Search for the cell housing the specified text and yield its [x, y] center coordinate. 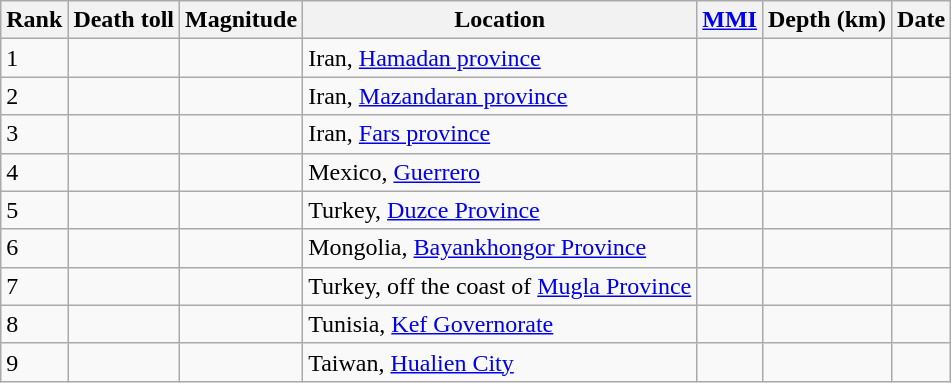
Location [500, 20]
Rank [34, 20]
1 [34, 58]
5 [34, 210]
Turkey, off the coast of Mugla Province [500, 286]
Iran, Hamadan province [500, 58]
7 [34, 286]
4 [34, 172]
Tunisia, Kef Governorate [500, 324]
Turkey, Duzce Province [500, 210]
Taiwan, Hualien City [500, 362]
6 [34, 248]
Date [922, 20]
Mongolia, Bayankhongor Province [500, 248]
8 [34, 324]
Death toll [124, 20]
Depth (km) [826, 20]
Magnitude [242, 20]
Mexico, Guerrero [500, 172]
MMI [730, 20]
3 [34, 134]
Iran, Fars province [500, 134]
Iran, Mazandaran province [500, 96]
9 [34, 362]
2 [34, 96]
